Locate the cell with the specified text and output its [X, Y] center coordinate. 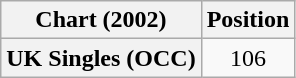
Chart (2002) [101, 20]
Position [248, 20]
106 [248, 58]
UK Singles (OCC) [101, 58]
